For the text-containing cell, return its midpoint in (x, y) coordinate format. 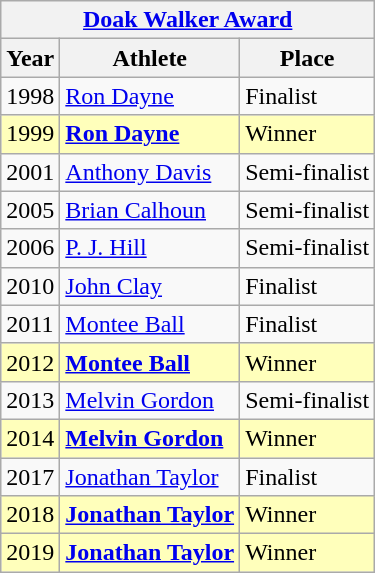
P. J. Hill (150, 248)
John Clay (150, 286)
1998 (30, 96)
1999 (30, 134)
Athlete (150, 58)
2006 (30, 248)
2001 (30, 172)
2013 (30, 400)
2005 (30, 210)
2012 (30, 362)
2017 (30, 477)
Year (30, 58)
2014 (30, 438)
2018 (30, 515)
Brian Calhoun (150, 210)
Doak Walker Award (188, 20)
2011 (30, 324)
2010 (30, 286)
Place (308, 58)
Anthony Davis (150, 172)
2019 (30, 553)
